Determine the (X, Y) coordinate at the center of the cell enclosing the given text.  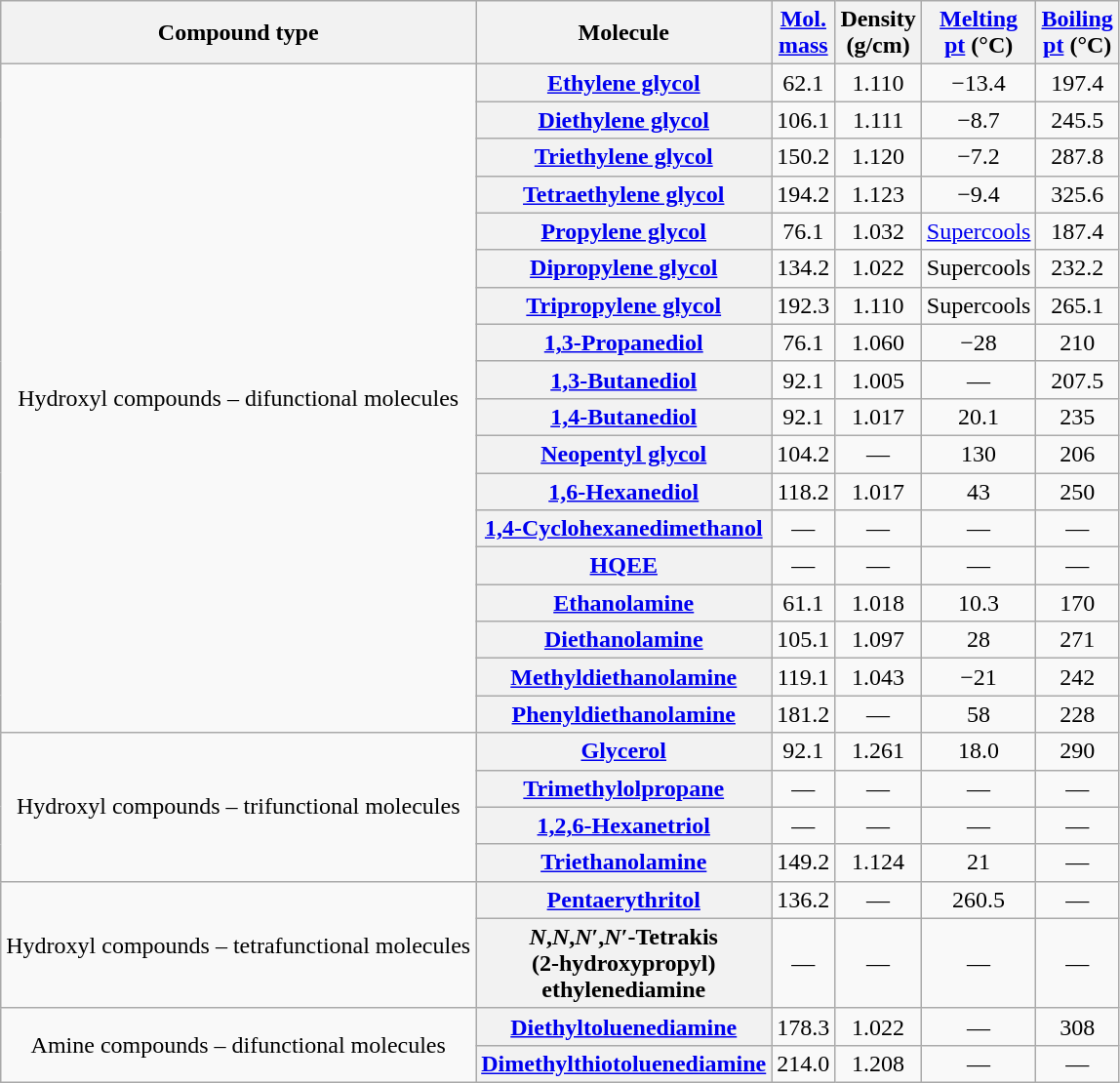
Dipropylene glycol (624, 268)
136.2 (804, 900)
−21 (979, 677)
260.5 (979, 900)
150.2 (804, 157)
210 (1077, 342)
18.0 (979, 751)
Glycerol (624, 751)
1.018 (878, 603)
118.2 (804, 491)
Tripropylene glycol (624, 305)
242 (1077, 677)
43 (979, 491)
1.124 (878, 862)
245.5 (1077, 120)
206 (1077, 454)
232.2 (1077, 268)
104.2 (804, 454)
Diethyltoluenediamine (624, 1026)
1.120 (878, 157)
287.8 (1077, 157)
Diethanolamine (624, 640)
Amine compounds – difunctional molecules (238, 1045)
HQEE (624, 566)
1.005 (878, 380)
Phenyldiethanolamine (624, 714)
Propylene glycol (624, 231)
Pentaerythritol (624, 900)
308 (1077, 1026)
235 (1077, 417)
N,N,N′,N′-Tetrakis(2-hydroxypropyl)ethylenediamine (624, 963)
1,4-Butanediol (624, 417)
187.4 (1077, 231)
−7.2 (979, 157)
1,4-Cyclohexanedimethanol (624, 529)
181.2 (804, 714)
1,3-Propanediol (624, 342)
Diethylene glycol (624, 120)
Tetraethylene glycol (624, 194)
106.1 (804, 120)
61.1 (804, 603)
290 (1077, 751)
Ethanolamine (624, 603)
Density(g/cm) (878, 33)
1.208 (878, 1063)
1.123 (878, 194)
1,6-Hexanediol (624, 491)
170 (1077, 603)
192.3 (804, 305)
Trimethylolpropane (624, 788)
1.032 (878, 231)
58 (979, 714)
Dimethylthiotoluenediamine (624, 1063)
1,3-Butanediol (624, 380)
228 (1077, 714)
Melting pt (°C) (979, 33)
119.1 (804, 677)
Hydroxyl compounds – tetrafunctional molecules (238, 944)
214.0 (804, 1063)
Hydroxyl compounds – difunctional molecules (238, 398)
Hydroxyl compounds – trifunctional molecules (238, 807)
21 (979, 862)
Neopentyl glycol (624, 454)
62.1 (804, 83)
1.261 (878, 751)
Mol. mass (804, 33)
134.2 (804, 268)
Methyldiethanolamine (624, 677)
1.060 (878, 342)
10.3 (979, 603)
20.1 (979, 417)
1.111 (878, 120)
265.1 (1077, 305)
130 (979, 454)
197.4 (1077, 83)
194.2 (804, 194)
28 (979, 640)
271 (1077, 640)
149.2 (804, 862)
Triethanolamine (624, 862)
105.1 (804, 640)
−13.4 (979, 83)
178.3 (804, 1026)
Compound type (238, 33)
1.043 (878, 677)
Molecule (624, 33)
Ethylene glycol (624, 83)
−9.4 (979, 194)
207.5 (1077, 380)
1,2,6-Hexanetriol (624, 825)
325.6 (1077, 194)
1.097 (878, 640)
Boiling pt (°C) (1077, 33)
Triethylene glycol (624, 157)
250 (1077, 491)
−8.7 (979, 120)
−28 (979, 342)
